Pinpoint the cell where the given text exists, returning its (X, Y) midpoint coordinate. 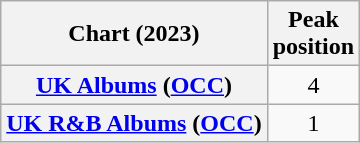
4 (313, 85)
Chart (2023) (134, 34)
Peakposition (313, 34)
UK Albums (OCC) (134, 85)
1 (313, 123)
UK R&B Albums (OCC) (134, 123)
